Capture the cell that displays the provided text and extract its (X, Y) central coordinate. 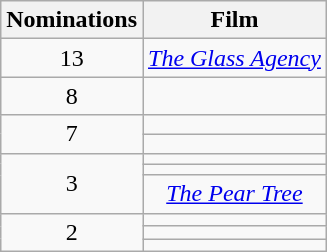
The Pear Tree (234, 194)
Nominations (72, 20)
8 (72, 96)
The Glass Agency (234, 58)
7 (72, 134)
3 (72, 183)
13 (72, 58)
2 (72, 232)
Film (234, 20)
